Return [X, Y] of the center of cell containing provided text 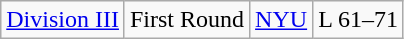
First Round [186, 20]
Division III [63, 20]
NYU [282, 20]
L 61–71 [358, 20]
